Find where the given text appears and provide that cell's center as [X, Y] coordinate. 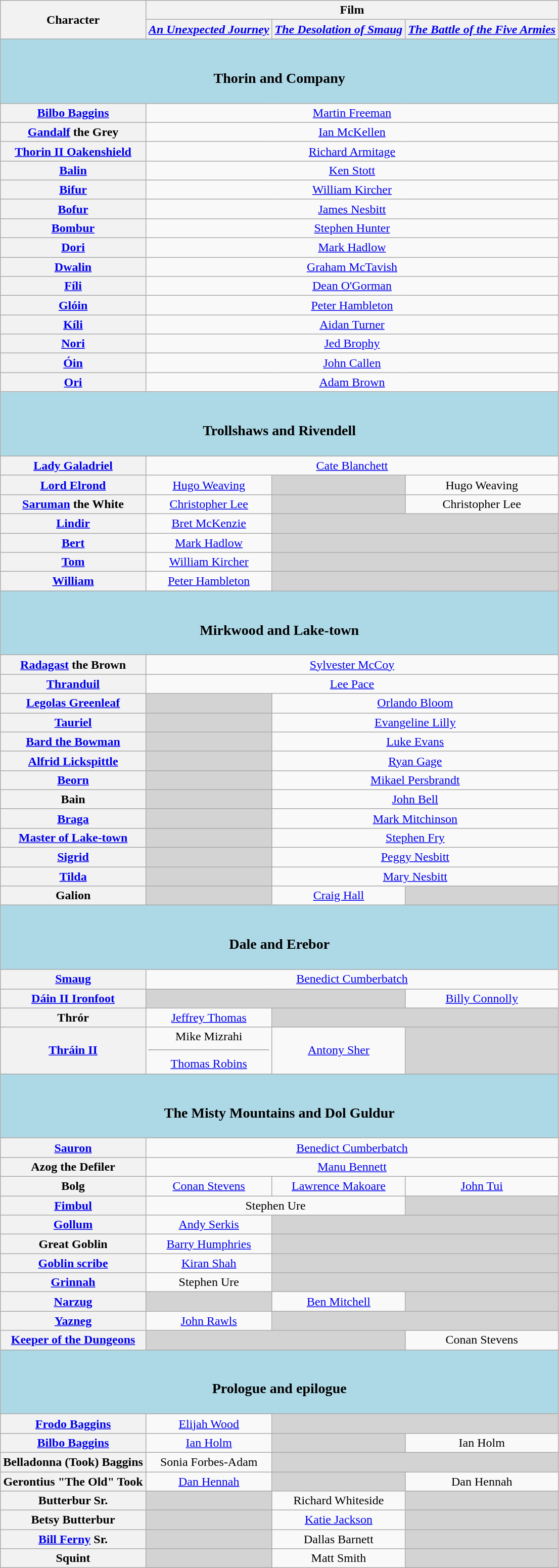
Adam Brown [352, 382]
Luke Evans [415, 742]
Keeper of the Dungeons [73, 1340]
Antony Sher [339, 1050]
Lawrence Makoare [339, 1186]
Ori [73, 382]
Craig Hall [339, 896]
Sylvester McCoy [352, 665]
Lady Galadriel [73, 466]
Great Goblin [73, 1244]
Alfrid Lickspittle [73, 761]
Goblin scribe [73, 1263]
Yazneg [73, 1321]
Tilda [73, 877]
John Bell [415, 799]
Richard Whiteside [339, 1501]
Martin Freeman [352, 113]
Glóin [73, 305]
Dale and Erebor [279, 937]
The Battle of the Five Armies [482, 29]
Thorin and Company [279, 71]
William [73, 581]
Character [73, 20]
Mark Mitchinson [415, 818]
Master of Lake-town [73, 838]
Saruman the White [73, 504]
An Unexpected Journey [209, 29]
Thranduil [73, 684]
John Rawls [209, 1321]
Bifur [73, 190]
Dean O'Gorman [352, 286]
Fimbul [73, 1206]
James Nesbitt [352, 209]
Bert [73, 542]
Nori [73, 344]
John Callen [352, 363]
Tom [73, 562]
Frodo Baggins [73, 1423]
Radagast the Brown [73, 665]
Óin [73, 363]
Kíli [73, 325]
Betsy Butterbur [73, 1520]
Smaug [73, 979]
Tauriel [73, 722]
Dallas Barnett [339, 1539]
Sigrid [73, 857]
Aidan Turner [352, 325]
Bard the Bowman [73, 742]
Ryan Gage [415, 761]
Gollum [73, 1225]
Grinnah [73, 1282]
Andy Serkis [209, 1225]
Braga [73, 818]
Peggy Nesbitt [415, 857]
Orlando Bloom [415, 703]
Ben Mitchell [339, 1302]
Dori [73, 248]
Thorin II Oakenshield [73, 151]
Evangeline Lilly [415, 722]
Mike MizrahiThomas Robins [209, 1050]
Sonia Forbes-Adam [209, 1462]
Gandalf the Grey [73, 132]
Billy Connolly [482, 998]
The Desolation of Smaug [339, 29]
Ian McKellen [352, 132]
Bill Ferny Sr. [73, 1539]
Azog the Defiler [73, 1167]
Stephen Fry [415, 838]
Trollshaws and Rivendell [279, 424]
Mirkwood and Lake-town [279, 623]
Legolas Greenleaf [73, 703]
Graham McTavish [352, 267]
Thrór [73, 1018]
Matt Smith [339, 1558]
Richard Armitage [352, 151]
Dwalin [73, 267]
Lord Elrond [73, 485]
Bofur [73, 209]
Jed Brophy [352, 344]
Bret McKenzie [209, 523]
Prologue and epilogue [279, 1382]
Mary Nesbitt [415, 877]
Lee Pace [352, 684]
Katie Jackson [339, 1520]
Film [352, 10]
Galion [73, 896]
Balin [73, 170]
Bolg [73, 1186]
Ken Stott [352, 170]
Manu Bennett [352, 1167]
Lindir [73, 523]
Bombur [73, 228]
Cate Blanchett [352, 466]
Narzug [73, 1302]
Beorn [73, 780]
Mikael Persbrandt [415, 780]
Squint [73, 1558]
The Misty Mountains and Dol Guldur [279, 1106]
Fíli [73, 286]
Barry Humphries [209, 1244]
Kiran Shah [209, 1263]
Jeffrey Thomas [209, 1018]
Bain [73, 799]
Thráin II [73, 1050]
Butterbur Sr. [73, 1501]
Dáin II Ironfoot [73, 998]
Elijah Wood [209, 1423]
Sauron [73, 1147]
Gerontius "The Old" Took [73, 1482]
John Tui [482, 1186]
Stephen Hunter [352, 228]
Belladonna (Took) Baggins [73, 1462]
